Pinpoint the cell where the given text exists, returning its [X, Y] midpoint coordinate. 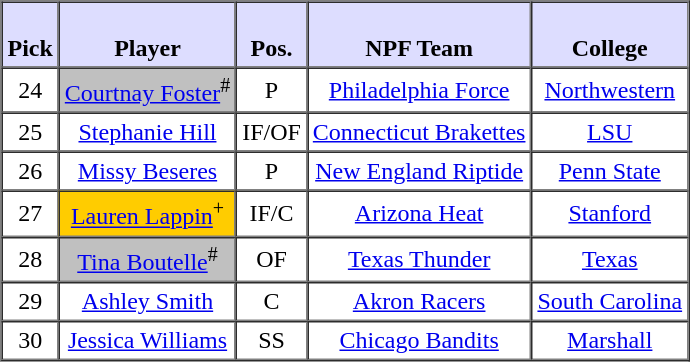
Texas Thunder [420, 258]
28 [30, 258]
29 [30, 302]
IF/C [272, 214]
SS [272, 340]
Stephanie Hill [148, 132]
Courtnay Foster# [148, 90]
Stanford [610, 214]
Missy Beseres [148, 172]
25 [30, 132]
Player [148, 35]
Penn State [610, 172]
OF [272, 258]
24 [30, 90]
South Carolina [610, 302]
Ashley Smith [148, 302]
27 [30, 214]
Philadelphia Force [420, 90]
IF/OF [272, 132]
Connecticut Brakettes [420, 132]
LSU [610, 132]
Pos. [272, 35]
Lauren Lappin+ [148, 214]
NPF Team [420, 35]
Jessica Williams [148, 340]
26 [30, 172]
Chicago Bandits [420, 340]
Arizona Heat [420, 214]
Texas [610, 258]
Tina Boutelle# [148, 258]
Northwestern [610, 90]
Akron Racers [420, 302]
College [610, 35]
Marshall [610, 340]
C [272, 302]
30 [30, 340]
Pick [30, 35]
New England Riptide [420, 172]
